Return the [X, Y] coordinate for the center point of the cell that contains the specified text.  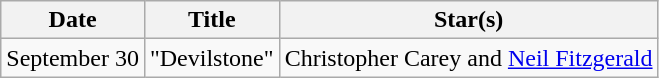
"Devilstone" [212, 58]
Christopher Carey and Neil Fitzgerald [468, 58]
Star(s) [468, 20]
Title [212, 20]
September 30 [73, 58]
Date [73, 20]
